Determine the [X, Y] coordinate at the center of the cell enclosing the given text.  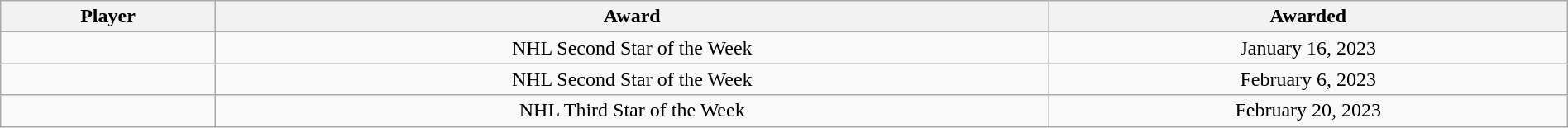
NHL Third Star of the Week [632, 111]
Awarded [1308, 17]
Award [632, 17]
February 20, 2023 [1308, 111]
Player [108, 17]
January 16, 2023 [1308, 48]
February 6, 2023 [1308, 79]
